Return the (X, Y) coordinate for the center point of the cell that contains the specified text.  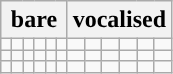
vocalised (119, 20)
bare (34, 20)
